Return (x, y) of the center of cell containing provided text 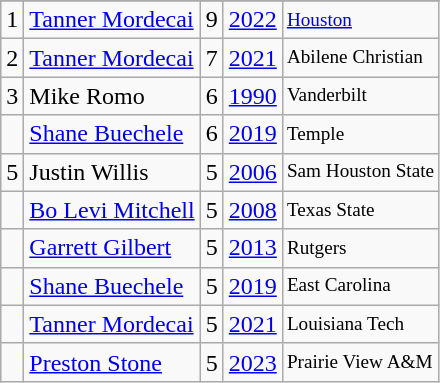
1 (12, 20)
9 (212, 20)
East Carolina (360, 286)
Mike Romo (112, 96)
2008 (252, 210)
2022 (252, 20)
Rutgers (360, 248)
Louisiana Tech (360, 324)
Prairie View A&M (360, 362)
7 (212, 58)
3 (12, 96)
2006 (252, 172)
Bo Levi Mitchell (112, 210)
Abilene Christian (360, 58)
Houston (360, 20)
Preston Stone (112, 362)
Temple (360, 134)
Justin Willis (112, 172)
Texas State (360, 210)
Sam Houston State (360, 172)
2013 (252, 248)
Vanderbilt (360, 96)
1990 (252, 96)
Garrett Gilbert (112, 248)
2023 (252, 362)
2 (12, 58)
